Return [X, Y] of the center of cell containing provided text 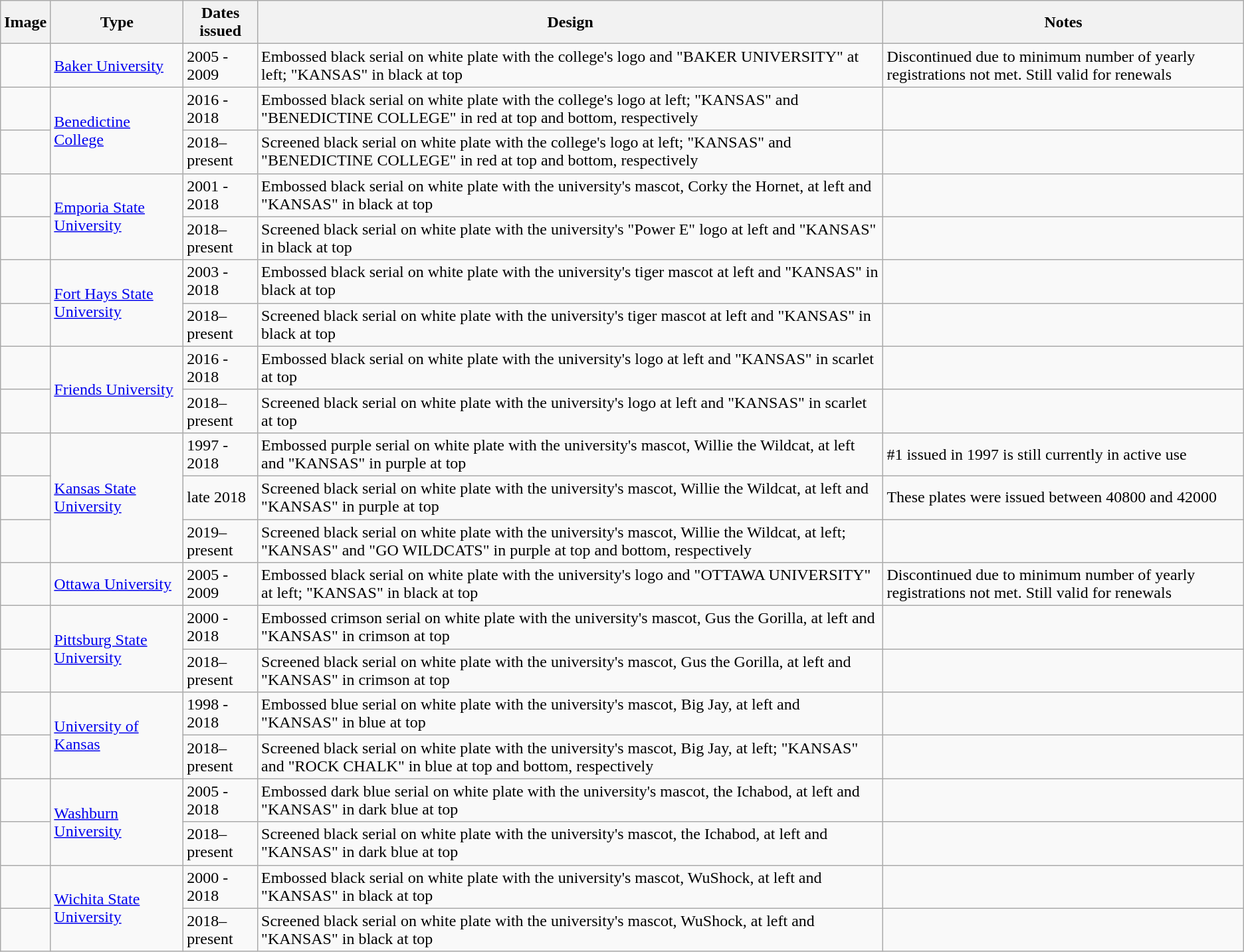
Baker University [117, 65]
Emporia State University [117, 217]
Embossed black serial on white plate with the university's tiger mascot at left and "KANSAS" in black at top [570, 282]
Kansas State University [117, 497]
Dates issued [221, 23]
Ottawa University [117, 585]
Embossed blue serial on white plate with the university's mascot, Big Jay, at left and "KANSAS" in blue at top [570, 714]
Embossed black serial on white plate with the university's logo at left and "KANSAS" in scarlet at top [570, 368]
Screened black serial on white plate with the university's mascot, Gus the Gorilla, at left and "KANSAS" in crimson at top [570, 671]
Embossed black serial on white plate with the university's mascot, Corky the Hornet, at left and "KANSAS" in black at top [570, 195]
Embossed black serial on white plate with the college's logo at left; "KANSAS" and "BENEDICTINE COLLEGE" in red at top and bottom, respectively [570, 109]
Design [570, 23]
Image [25, 23]
Washburn University [117, 822]
University of Kansas [117, 735]
Screened black serial on white plate with the university's "Power E" logo at left and "KANSAS" in black at top [570, 238]
Pittsburg State University [117, 649]
2019–present [221, 541]
late 2018 [221, 497]
Embossed black serial on white plate with the university's mascot, WuShock, at left and "KANSAS" in black at top [570, 886]
Fort Hays State University [117, 303]
Screened black serial on white plate with the university's logo at left and "KANSAS" in scarlet at top [570, 411]
Embossed dark blue serial on white plate with the university's mascot, the Ichabod, at left and "KANSAS" in dark blue at top [570, 800]
Screened black serial on white plate with the university's mascot, Willie the Wildcat, at left and "KANSAS" in purple at top [570, 497]
Embossed black serial on white plate with the university's logo and "OTTAWA UNIVERSITY" at left; "KANSAS" in black at top [570, 585]
Notes [1063, 23]
Screened black serial on white plate with the university's mascot, the Ichabod, at left and "KANSAS" in dark blue at top [570, 844]
Embossed purple serial on white plate with the university's mascot, Willie the Wildcat, at left and "KANSAS" in purple at top [570, 454]
Type [117, 23]
These plates were issued between 40800 and 42000 [1063, 497]
1998 - 2018 [221, 714]
2001 - 2018 [221, 195]
Embossed black serial on white plate with the college's logo and "BAKER UNIVERSITY" at left; "KANSAS" in black at top [570, 65]
2003 - 2018 [221, 282]
2005 - 2018 [221, 800]
Screened black serial on white plate with the university's tiger mascot at left and "KANSAS" in black at top [570, 324]
Wichita State University [117, 908]
Embossed crimson serial on white plate with the university's mascot, Gus the Gorilla, at left and "KANSAS" in crimson at top [570, 627]
Screened black serial on white plate with the college's logo at left; "KANSAS" and "BENEDICTINE COLLEGE" in red at top and bottom, respectively [570, 151]
1997 - 2018 [221, 454]
Friends University [117, 389]
Benedictine College [117, 130]
#1 issued in 1997 is still currently in active use [1063, 454]
Screened black serial on white plate with the university's mascot, WuShock, at left and "KANSAS" in black at top [570, 930]
